Locate the cell with the specified text and output its [x, y] center coordinate. 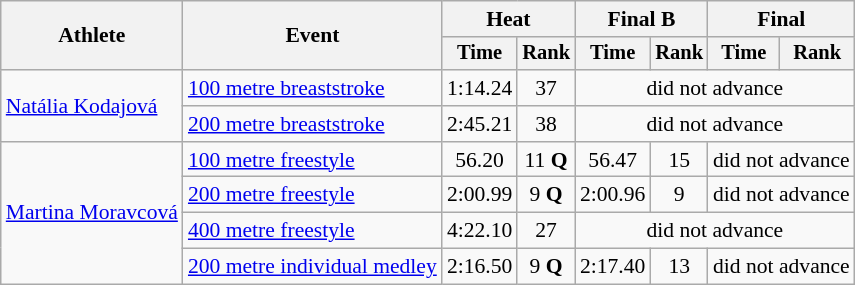
13 [679, 267]
200 metre freestyle [312, 195]
2:16.50 [480, 267]
4:22.10 [480, 231]
Natália Kodajová [92, 106]
27 [546, 231]
100 metre freestyle [312, 160]
Athlete [92, 36]
200 metre breaststroke [312, 124]
2:00.96 [612, 195]
2:00.99 [480, 195]
38 [546, 124]
Martina Moravcová [92, 213]
Final [782, 19]
200 metre individual medley [312, 267]
56.47 [612, 160]
Final B [642, 19]
9 [679, 195]
56.20 [480, 160]
400 metre freestyle [312, 231]
Event [312, 36]
Heat [508, 19]
1:14.24 [480, 88]
37 [546, 88]
11 Q [546, 160]
100 metre breaststroke [312, 88]
2:17.40 [612, 267]
2:45.21 [480, 124]
15 [679, 160]
